Capture the cell that displays the provided text and extract its (X, Y) central coordinate. 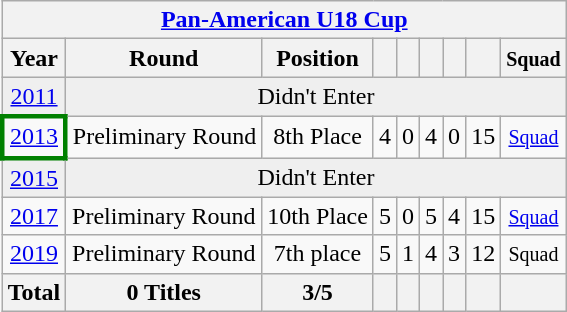
2017 (34, 216)
2013 (34, 136)
2015 (34, 178)
7th place (318, 254)
2011 (34, 97)
2019 (34, 254)
8th Place (318, 136)
Round (164, 58)
1 (408, 254)
3/5 (318, 292)
Year (34, 58)
12 (484, 254)
0 Titles (164, 292)
3 (454, 254)
10th Place (318, 216)
Total (34, 292)
Pan-American U18 Cup (284, 20)
Position (318, 58)
